From the cell containing the given text, extract its center point as (x, y) coordinate. 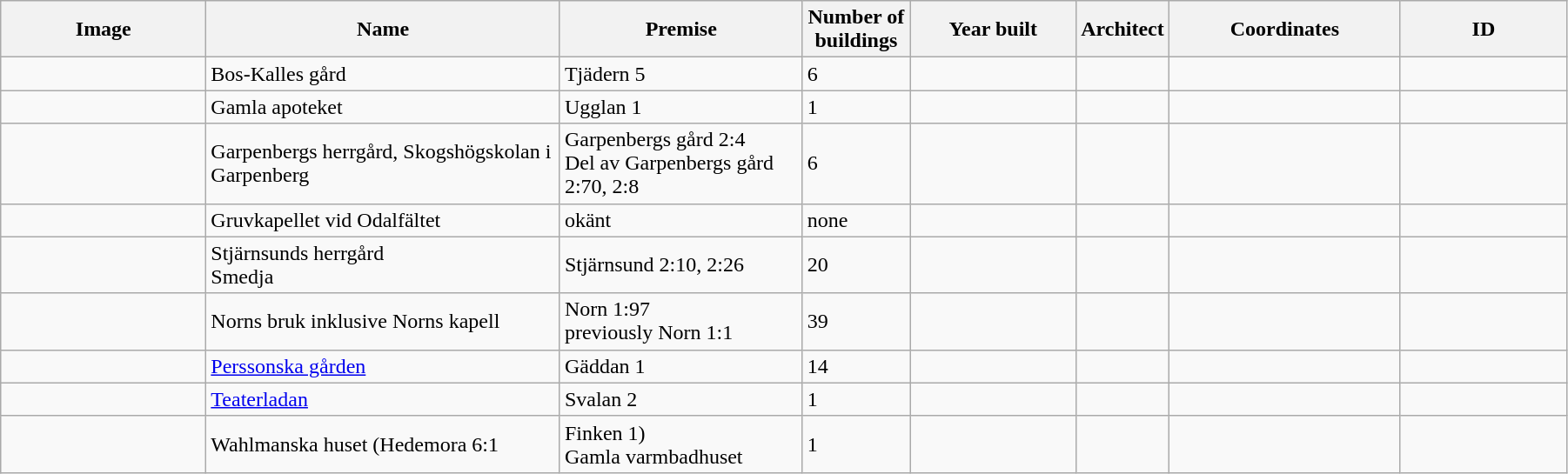
Garpenbergs herrgård, Skogshögskolan i Garpenberg (383, 164)
Number ofbuildings (856, 30)
Coordinates (1284, 30)
Name (383, 30)
Image (104, 30)
Finken 1)Gamla varmbadhuset (680, 444)
Bos-Kalles gård (383, 74)
Gruvkapellet vid Odalfältet (383, 220)
Tjädern 5 (680, 74)
Wahlmanska huset (Hedemora 6:1 (383, 444)
Year built (994, 30)
Architect (1122, 30)
okänt (680, 220)
Perssonska gården (383, 366)
Norn 1:97previously Norn 1:1 (680, 322)
Gamla apoteket (383, 107)
Stjärnsunds herrgårdSmedja (383, 264)
20 (856, 264)
Garpenbergs gård 2:4Del av Garpenbergs gård 2:70, 2:8 (680, 164)
ID (1483, 30)
Premise (680, 30)
Stjärnsund 2:10, 2:26 (680, 264)
Norns bruk inklusive Norns kapell (383, 322)
Gäddan 1 (680, 366)
Teaterladan (383, 399)
none (856, 220)
39 (856, 322)
14 (856, 366)
Svalan 2 (680, 399)
Ugglan 1 (680, 107)
